Return [x, y] of the center of cell containing provided text 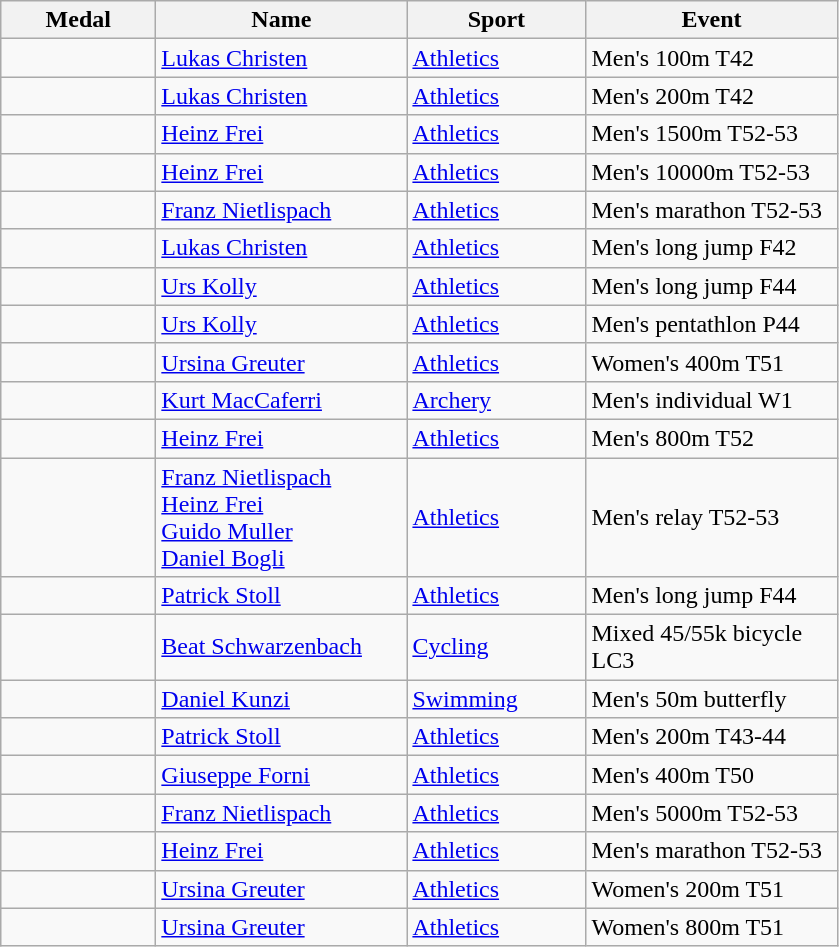
Giuseppe Forni [282, 775]
Women's 200m T51 [712, 889]
Mixed 45/55k bicycle LC3 [712, 648]
Beat Schwarzenbach [282, 648]
Sport [496, 20]
Men's relay T52-53 [712, 518]
Men's 10000m T52-53 [712, 172]
Kurt MacCaferri [282, 400]
Men's individual W1 [712, 400]
Men's pentathlon P44 [712, 324]
Men's 100m T42 [712, 58]
Men's long jump F42 [712, 248]
Men's 200m T43-44 [712, 737]
Name [282, 20]
Daniel Kunzi [282, 699]
Women's 400m T51 [712, 362]
Women's 800m T51 [712, 927]
Medal [78, 20]
Men's 1500m T52-53 [712, 134]
Men's 5000m T52-53 [712, 813]
Men's 50m butterfly [712, 699]
Men's 800m T52 [712, 438]
Franz Nietlispach Heinz Frei Guido Muller Daniel Bogli [282, 518]
Cycling [496, 648]
Men's 200m T42 [712, 96]
Event [712, 20]
Archery [496, 400]
Swimming [496, 699]
Men's 400m T50 [712, 775]
